Find where the given text appears and provide that cell's center as [X, Y] coordinate. 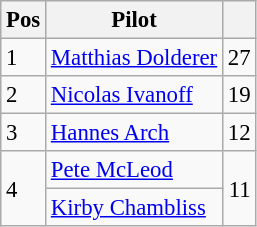
Matthias Dolderer [134, 58]
1 [24, 58]
Pete McLeod [134, 170]
4 [24, 188]
Nicolas Ivanoff [134, 95]
Pilot [134, 20]
19 [238, 95]
2 [24, 95]
3 [24, 133]
12 [238, 133]
Kirby Chambliss [134, 208]
Hannes Arch [134, 133]
11 [238, 188]
27 [238, 58]
Pos [24, 20]
